Extract the (x, y) coordinate from the center of the cell holding the provided text.  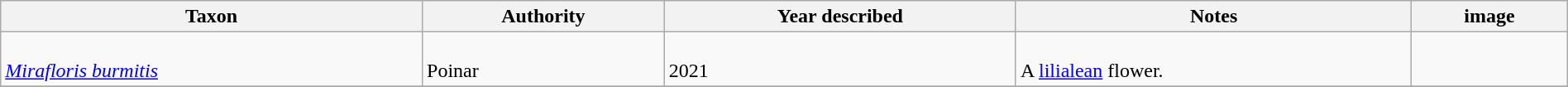
Year described (840, 17)
A lilialean flower. (1213, 60)
2021 (840, 60)
Authority (544, 17)
Mirafloris burmitis (212, 60)
image (1490, 17)
Poinar (544, 60)
Taxon (212, 17)
Notes (1213, 17)
